Capture the cell that displays the provided text and extract its [X, Y] central coordinate. 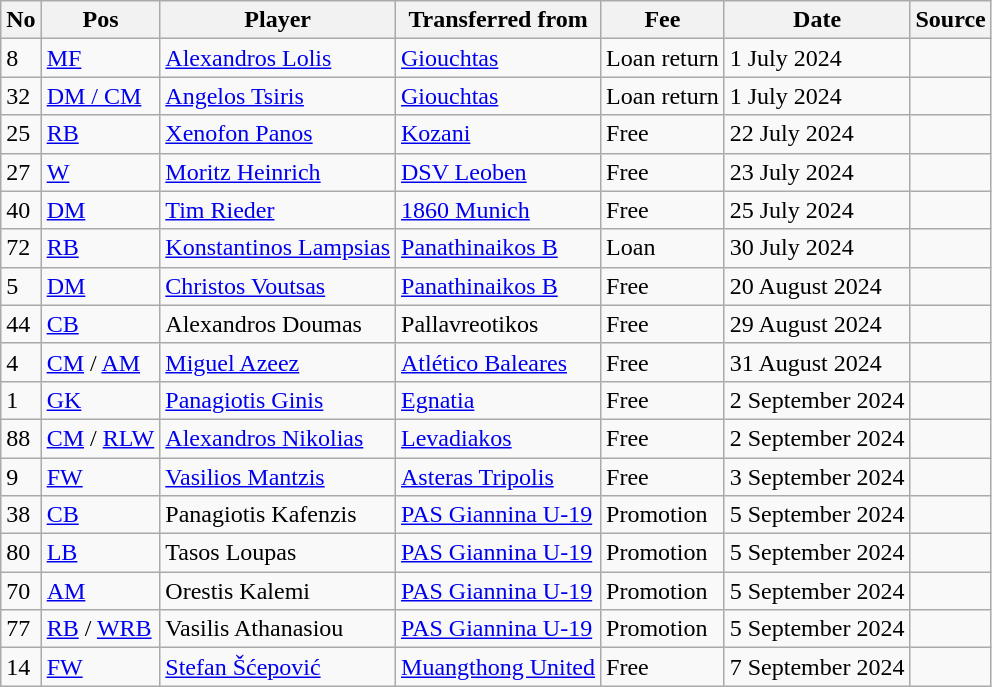
Muangthong United [498, 667]
CM / AM [100, 362]
Pos [100, 20]
LB [100, 553]
27 [21, 172]
RB / WRB [100, 629]
30 July 2024 [817, 248]
44 [21, 324]
Vasilios Mantzis [278, 477]
Kozani [498, 134]
20 August 2024 [817, 286]
1860 Munich [498, 210]
Orestis Kalemi [278, 591]
5 [21, 286]
Levadiakos [498, 438]
Source [950, 20]
77 [21, 629]
80 [21, 553]
22 July 2024 [817, 134]
Konstantinos Lampsias [278, 248]
Stefan Šćepović [278, 667]
CM / RLW [100, 438]
8 [21, 58]
25 [21, 134]
Panagiotis Ginis [278, 400]
Moritz Heinrich [278, 172]
Player [278, 20]
88 [21, 438]
23 July 2024 [817, 172]
Alexandros Nikolias [278, 438]
Xenofon Panos [278, 134]
1 [21, 400]
31 August 2024 [817, 362]
Loan [663, 248]
Angelos Tsiris [278, 96]
Date [817, 20]
3 September 2024 [817, 477]
7 September 2024 [817, 667]
70 [21, 591]
No [21, 20]
Pallavreotikos [498, 324]
32 [21, 96]
72 [21, 248]
Atlético Baleares [498, 362]
Tim Rieder [278, 210]
Asteras Tripolis [498, 477]
38 [21, 515]
4 [21, 362]
DM / CM [100, 96]
Alexandros Lolis [278, 58]
Fee [663, 20]
MF [100, 58]
14 [21, 667]
Christos Voutsas [278, 286]
Panagiotis Kafenzis [278, 515]
Egnatia [498, 400]
Vasilis Athanasiou [278, 629]
Transferred from [498, 20]
AM [100, 591]
DSV Leoben [498, 172]
40 [21, 210]
Miguel Azeez [278, 362]
29 August 2024 [817, 324]
W [100, 172]
9 [21, 477]
Alexandros Doumas [278, 324]
25 July 2024 [817, 210]
Tasos Loupas [278, 553]
GK [100, 400]
